Return (X, Y) of the center of cell containing provided text 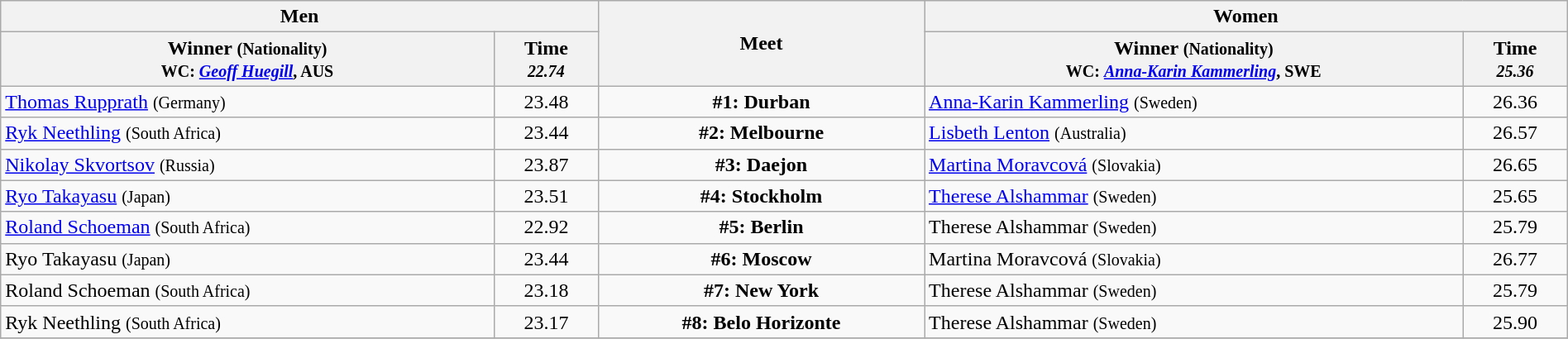
Men (299, 17)
Thomas Rupprath (Germany) (247, 102)
#4: Stockholm (762, 196)
#7: New York (762, 290)
22.92 (546, 227)
#3: Daejon (762, 165)
25.90 (1515, 322)
Time22.74 (546, 60)
Winner (Nationality)WC: Geoff Huegill, AUS (247, 60)
#5: Berlin (762, 227)
Winner (Nationality)WC: Anna-Karin Kammerling, SWE (1194, 60)
#2: Melbourne (762, 133)
Women (1246, 17)
Meet (762, 43)
25.65 (1515, 196)
Lisbeth Lenton (Australia) (1194, 133)
23.48 (546, 102)
23.18 (546, 290)
#1: Durban (762, 102)
#8: Belo Horizonte (762, 322)
26.77 (1515, 259)
23.51 (546, 196)
23.87 (546, 165)
#6: Moscow (762, 259)
23.17 (546, 322)
26.36 (1515, 102)
Time25.36 (1515, 60)
26.57 (1515, 133)
26.65 (1515, 165)
Anna-Karin Kammerling (Sweden) (1194, 102)
Nikolay Skvortsov (Russia) (247, 165)
